Find where the given text appears and provide that cell's center as (X, Y) coordinate. 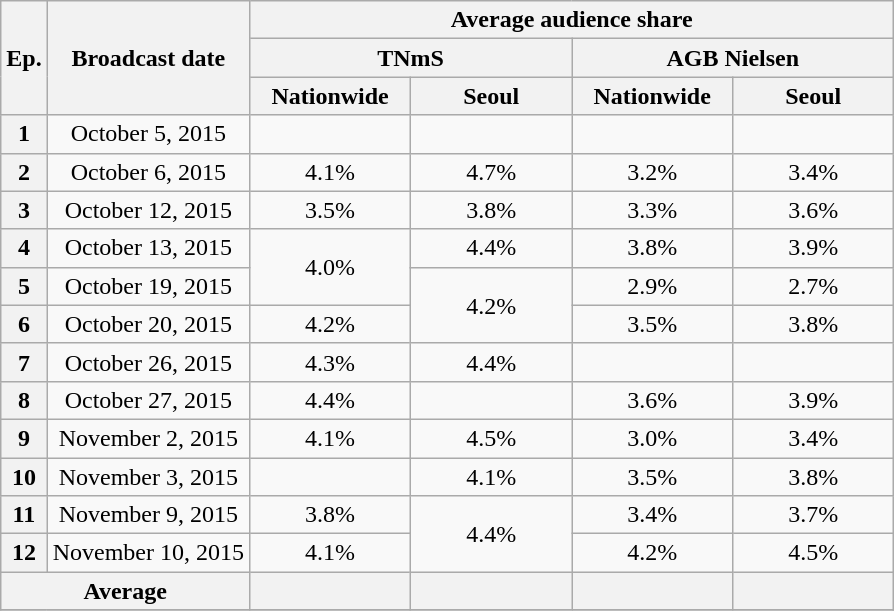
4.0% (330, 267)
Average (126, 591)
AGB Nielsen (733, 58)
3.3% (652, 210)
7 (24, 362)
November 2, 2015 (148, 438)
12 (24, 553)
4.7% (492, 172)
3.7% (814, 515)
2.7% (814, 286)
1 (24, 134)
October 6, 2015 (148, 172)
October 5, 2015 (148, 134)
October 26, 2015 (148, 362)
11 (24, 515)
October 19, 2015 (148, 286)
3 (24, 210)
October 27, 2015 (148, 400)
9 (24, 438)
8 (24, 400)
3.2% (652, 172)
5 (24, 286)
4.3% (330, 362)
November 9, 2015 (148, 515)
Ep. (24, 58)
2 (24, 172)
Average audience share (572, 20)
Broadcast date (148, 58)
2.9% (652, 286)
November 3, 2015 (148, 477)
3.0% (652, 438)
4 (24, 248)
October 20, 2015 (148, 324)
TNmS (411, 58)
November 10, 2015 (148, 553)
10 (24, 477)
October 13, 2015 (148, 248)
October 12, 2015 (148, 210)
6 (24, 324)
